For the text-containing cell, return its midpoint in (X, Y) coordinate format. 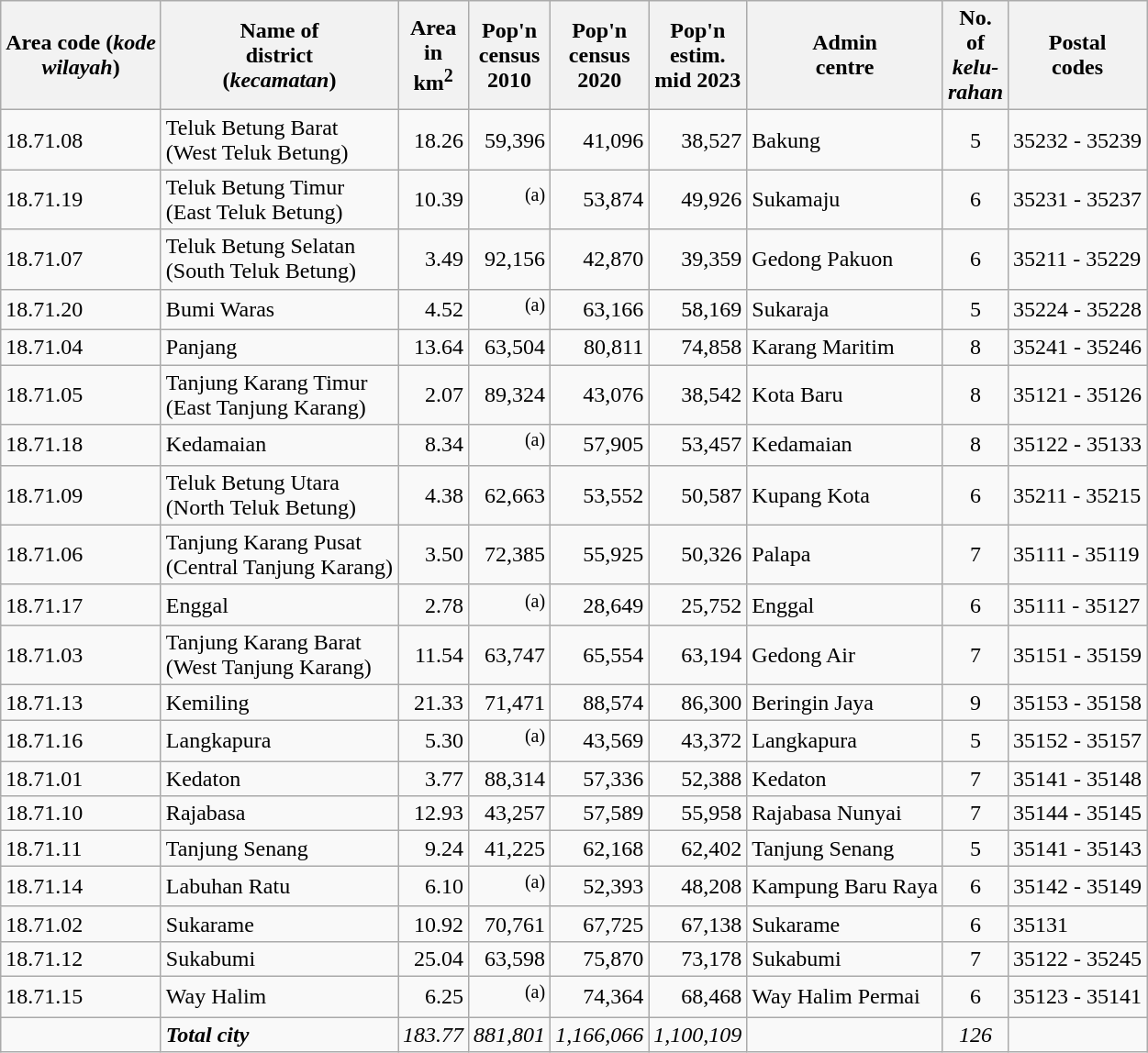
8.34 (433, 446)
18.71.04 (81, 348)
18.71.14 (81, 886)
57,589 (600, 814)
43,372 (697, 741)
35121 - 35126 (1077, 394)
Rajabasa Nunyai (845, 814)
28,649 (600, 605)
59,396 (510, 139)
5.30 (433, 741)
13.64 (433, 348)
18.71.20 (81, 310)
35211 - 35229 (1077, 259)
71,471 (510, 703)
3.49 (433, 259)
48,208 (697, 886)
18.71.16 (81, 741)
Sukamaju (845, 200)
No.ofkelu-rahan (975, 55)
43,569 (600, 741)
39,359 (697, 259)
55,925 (600, 554)
35122 - 35245 (1077, 959)
35131 (1077, 924)
Teluk Betung Barat (West Teluk Betung) (279, 139)
35224 - 35228 (1077, 310)
18.71.07 (81, 259)
68,468 (697, 996)
35152 - 35157 (1077, 741)
38,542 (697, 394)
Area inkm2 (433, 55)
25.04 (433, 959)
6.25 (433, 996)
18.71.08 (81, 139)
25,752 (697, 605)
9 (975, 703)
21.33 (433, 703)
67,725 (600, 924)
2.07 (433, 394)
18.71.18 (81, 446)
92,156 (510, 259)
72,385 (510, 554)
18.71.06 (81, 554)
3.77 (433, 779)
Palapa (845, 554)
52,388 (697, 779)
Tanjung Karang Pusat (Central Tanjung Karang) (279, 554)
12.93 (433, 814)
Kampung Baru Raya (845, 886)
18.71.11 (81, 848)
Gedong Air (845, 655)
Tanjung Karang Barat (West Tanjung Karang) (279, 655)
Postalcodes (1077, 55)
Teluk Betung Selatan (South Teluk Betung) (279, 259)
Pop'nestim.mid 2023 (697, 55)
43,076 (600, 394)
74,858 (697, 348)
50,326 (697, 554)
Labuhan Ratu (279, 886)
Karang Maritim (845, 348)
74,364 (600, 996)
41,096 (600, 139)
80,811 (600, 348)
63,166 (600, 310)
Panjang (279, 348)
57,336 (600, 779)
Gedong Pakuon (845, 259)
Sukaraja (845, 310)
57,905 (600, 446)
86,300 (697, 703)
42,870 (600, 259)
Kota Baru (845, 394)
4.38 (433, 495)
35241 - 35246 (1077, 348)
67,138 (697, 924)
41,225 (510, 848)
4.52 (433, 310)
Pop'ncensus2010 (510, 55)
49,926 (697, 200)
35122 - 35133 (1077, 446)
35141 - 35148 (1077, 779)
9.24 (433, 848)
88,314 (510, 779)
18.71.10 (81, 814)
62,168 (600, 848)
52,393 (600, 886)
35153 - 35158 (1077, 703)
88,574 (600, 703)
62,663 (510, 495)
Teluk Betung Utara (North Teluk Betung) (279, 495)
Rajabasa (279, 814)
18.71.12 (81, 959)
89,324 (510, 394)
Kupang Kota (845, 495)
18.71.17 (81, 605)
35231 - 35237 (1077, 200)
Total city (279, 1035)
1,100,109 (697, 1035)
18.71.15 (81, 996)
35123 - 35141 (1077, 996)
58,169 (697, 310)
Beringin Jaya (845, 703)
Teluk Betung Timur (East Teluk Betung) (279, 200)
53,874 (600, 200)
35142 - 35149 (1077, 886)
183.77 (433, 1035)
75,870 (600, 959)
Pop'ncensus2020 (600, 55)
Tanjung Karang Timur (East Tanjung Karang) (279, 394)
63,598 (510, 959)
Bumi Waras (279, 310)
63,747 (510, 655)
Name ofdistrict(kecamatan) (279, 55)
10.92 (433, 924)
2.78 (433, 605)
63,504 (510, 348)
43,257 (510, 814)
53,552 (600, 495)
Bakung (845, 139)
38,527 (697, 139)
35151 - 35159 (1077, 655)
3.50 (433, 554)
18.71.09 (81, 495)
53,457 (697, 446)
Way Halim (279, 996)
35232 - 35239 (1077, 139)
35111 - 35127 (1077, 605)
70,761 (510, 924)
73,178 (697, 959)
18.71.01 (81, 779)
11.54 (433, 655)
18.71.03 (81, 655)
18.71.19 (81, 200)
63,194 (697, 655)
65,554 (600, 655)
18.71.02 (81, 924)
Way Halim Permai (845, 996)
35211 - 35215 (1077, 495)
6.10 (433, 886)
35141 - 35143 (1077, 848)
Area code (kode wilayah) (81, 55)
881,801 (510, 1035)
50,587 (697, 495)
18.71.13 (81, 703)
35111 - 35119 (1077, 554)
18.26 (433, 139)
62,402 (697, 848)
18.71.05 (81, 394)
10.39 (433, 200)
1,166,066 (600, 1035)
126 (975, 1035)
Kemiling (279, 703)
35144 - 35145 (1077, 814)
55,958 (697, 814)
Admincentre (845, 55)
